Pinpoint the cell where the given text exists, returning its [x, y] midpoint coordinate. 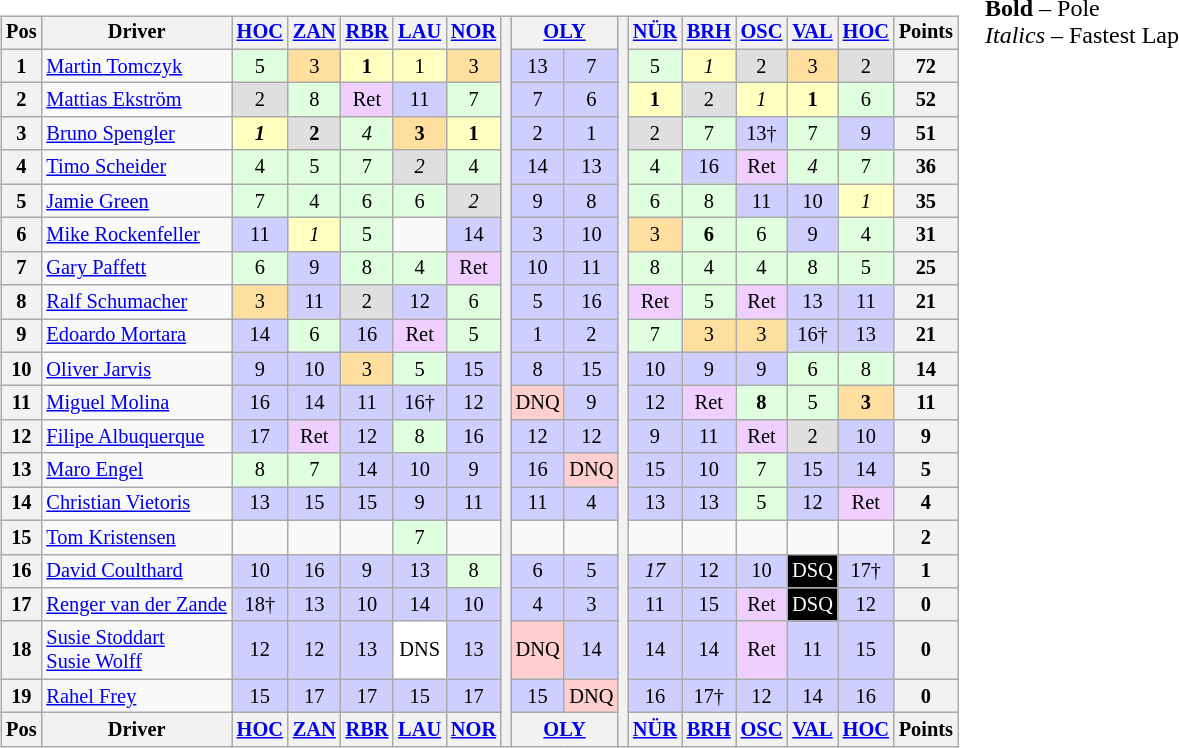
35 [926, 201]
Filipe Albuquerque [136, 437]
Jamie Green [136, 201]
51 [926, 134]
Mattias Ekström [136, 100]
18 [21, 650]
Edoardo Mortara [136, 336]
Bruno Spengler [136, 134]
Rahel Frey [136, 696]
Susie Stoddart Susie Wolff [136, 650]
Oliver Jarvis [136, 369]
72 [926, 66]
18† [260, 605]
19 [21, 696]
Maro Engel [136, 470]
Mike Rockenfeller [136, 235]
31 [926, 235]
David Coulthard [136, 571]
13† [762, 134]
36 [926, 167]
Timo Scheider [136, 167]
Tom Kristensen [136, 537]
Miguel Molina [136, 403]
Gary Paffett [136, 268]
Christian Vietoris [136, 504]
DNS [420, 650]
Ralf Schumacher [136, 302]
Renger van der Zande [136, 605]
Martin Tomczyk [136, 66]
52 [926, 100]
25 [926, 268]
